Return the [x, y] coordinate for the center point of the cell that contains the specified text.  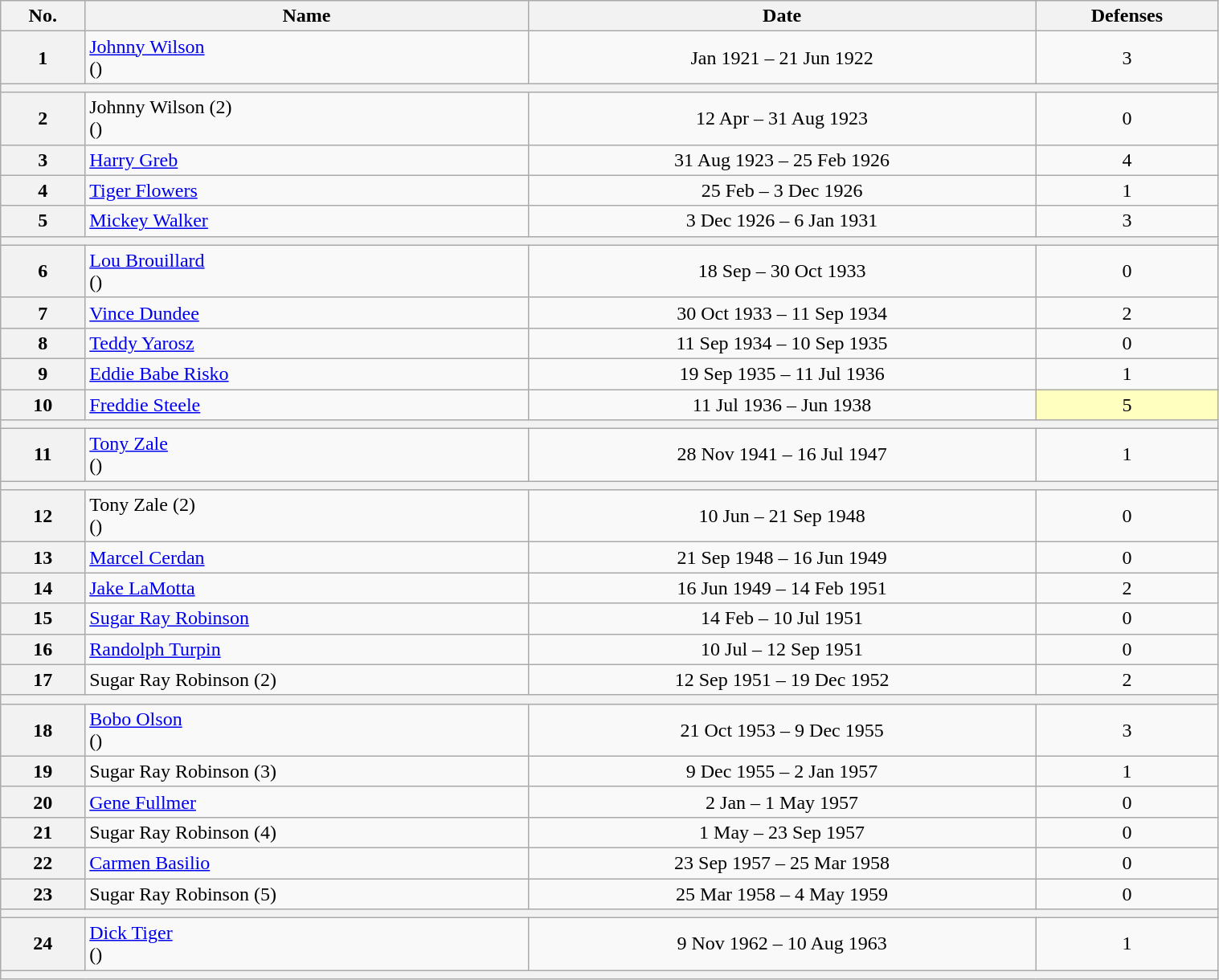
18 [43, 729]
9 Nov 1962 – 10 Aug 1963 [782, 945]
14 Feb – 10 Jul 1951 [782, 619]
10 Jun – 21 Sep 1948 [782, 516]
21 [43, 832]
10 [43, 404]
8 [43, 343]
24 [43, 945]
Jan 1921 – 21 Jun 1922 [782, 58]
19 Sep 1935 – 11 Jul 1936 [782, 374]
10 Jul – 12 Sep 1951 [782, 649]
11 [43, 455]
12 [43, 516]
9 Dec 1955 – 2 Jan 1957 [782, 771]
15 [43, 619]
Johnny Wilson() [307, 58]
Sugar Ray Robinson (3) [307, 771]
Defenses [1127, 16]
Tiger Flowers [307, 190]
Vince Dundee [307, 312]
Freddie Steele [307, 404]
9 [43, 374]
28 Nov 1941 – 16 Jul 1947 [782, 455]
21 Sep 1948 – 16 Jun 1949 [782, 557]
6 [43, 272]
12 Apr – 31 Aug 1923 [782, 119]
16 Jun 1949 – 14 Feb 1951 [782, 588]
Carmen Basilio [307, 863]
19 [43, 771]
21 Oct 1953 – 9 Dec 1955 [782, 729]
No. [43, 16]
25 Mar 1958 – 4 May 1959 [782, 894]
11 Jul 1936 – Jun 1938 [782, 404]
Bobo Olson() [307, 729]
Randolph Turpin [307, 649]
Harry Greb [307, 160]
Tony Zale() [307, 455]
7 [43, 312]
Gene Fullmer [307, 802]
16 [43, 649]
18 Sep – 30 Oct 1933 [782, 272]
11 Sep 1934 – 10 Sep 1935 [782, 343]
Date [782, 16]
Johnny Wilson (2)() [307, 119]
Jake LaMotta [307, 588]
Mickey Walker [307, 221]
25 Feb – 3 Dec 1926 [782, 190]
31 Aug 1923 – 25 Feb 1926 [782, 160]
23 [43, 894]
2 Jan – 1 May 1957 [782, 802]
Sugar Ray Robinson (2) [307, 680]
30 Oct 1933 – 11 Sep 1934 [782, 312]
3 Dec 1926 – 6 Jan 1931 [782, 221]
Sugar Ray Robinson (5) [307, 894]
14 [43, 588]
Teddy Yarosz [307, 343]
Name [307, 16]
22 [43, 863]
12 Sep 1951 – 19 Dec 1952 [782, 680]
23 Sep 1957 – 25 Mar 1958 [782, 863]
Sugar Ray Robinson [307, 619]
Sugar Ray Robinson (4) [307, 832]
Marcel Cerdan [307, 557]
13 [43, 557]
Eddie Babe Risko [307, 374]
Tony Zale (2)() [307, 516]
1 May – 23 Sep 1957 [782, 832]
20 [43, 802]
Lou Brouillard() [307, 272]
17 [43, 680]
Dick Tiger() [307, 945]
